Capture the cell that displays the provided text and extract its (x, y) central coordinate. 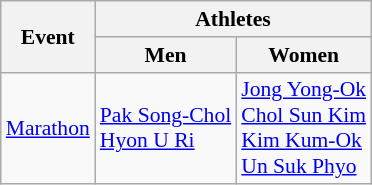
Marathon (48, 128)
Event (48, 36)
Jong Yong-Ok Chol Sun Kim Kim Kum-Ok Un Suk Phyo (304, 128)
Athletes (233, 19)
Pak Song-Chol Hyon U Ri (166, 128)
Men (166, 55)
Women (304, 55)
